Find where the given text appears and provide that cell's center as [X, Y] coordinate. 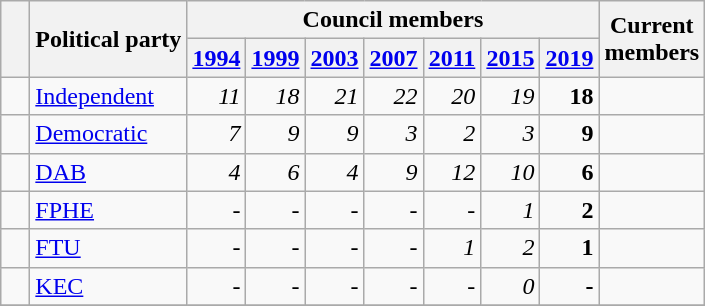
FPHE [108, 210]
22 [394, 96]
12 [452, 172]
21 [334, 96]
19 [510, 96]
2003 [334, 58]
Democratic [108, 134]
2011 [452, 58]
Political party [108, 39]
Independent [108, 96]
0 [510, 286]
20 [452, 96]
11 [216, 96]
7 [216, 134]
KEC [108, 286]
DAB [108, 172]
2019 [570, 58]
2007 [394, 58]
1994 [216, 58]
1999 [276, 58]
FTU [108, 248]
2015 [510, 58]
10 [510, 172]
Currentmembers [652, 39]
Council members [393, 20]
